Locate the cell with the specified text and output its [x, y] center coordinate. 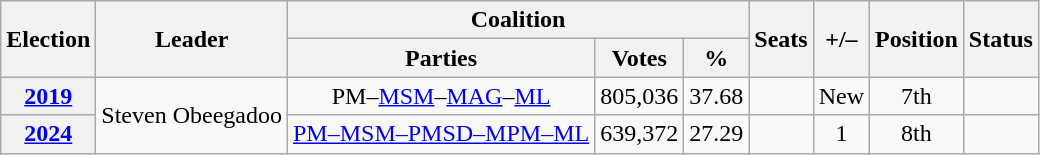
New [841, 96]
Position [917, 39]
% [716, 58]
Votes [640, 58]
2024 [48, 134]
+/– [841, 39]
27.29 [716, 134]
PM–MSM–MAG–ML [440, 96]
PM–MSM–PMSD–MPM–ML [440, 134]
Parties [440, 58]
Status [1000, 39]
Steven Obeegadoo [192, 115]
8th [917, 134]
Seats [781, 39]
1 [841, 134]
Leader [192, 39]
2019 [48, 96]
Coalition [518, 20]
7th [917, 96]
805,036 [640, 96]
Election [48, 39]
37.68 [716, 96]
639,372 [640, 134]
